Pinpoint the cell where the given text exists, returning its (x, y) midpoint coordinate. 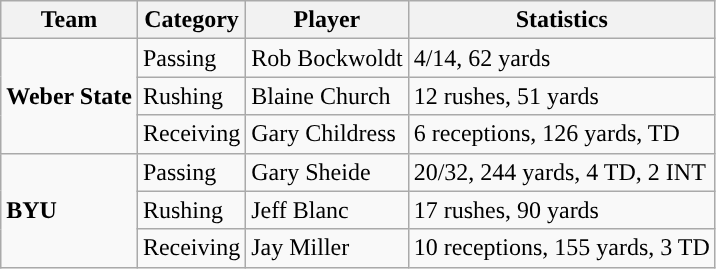
Player (327, 20)
12 rushes, 51 yards (562, 96)
17 rushes, 90 yards (562, 210)
Blaine Church (327, 96)
Team (70, 20)
Jay Miller (327, 248)
Gary Sheide (327, 172)
6 receptions, 126 yards, TD (562, 134)
Category (191, 20)
Weber State (70, 96)
Statistics (562, 20)
BYU (70, 210)
10 receptions, 155 yards, 3 TD (562, 248)
Rob Bockwoldt (327, 58)
Gary Childress (327, 134)
4/14, 62 yards (562, 58)
20/32, 244 yards, 4 TD, 2 INT (562, 172)
Jeff Blanc (327, 210)
